Pinpoint the cell where the given text exists, returning its (X, Y) midpoint coordinate. 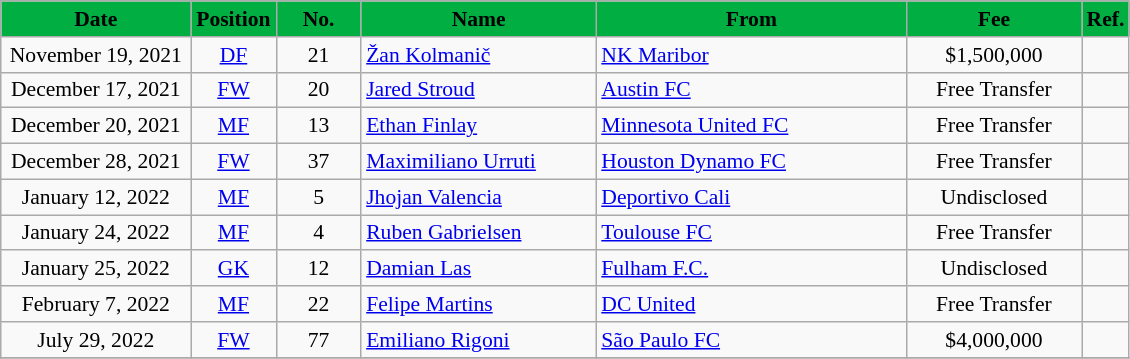
Date (96, 19)
Felipe Martins (478, 304)
5 (318, 197)
Jared Stroud (478, 90)
Damian Las (478, 269)
NK Maribor (751, 55)
Position (234, 19)
February 7, 2022 (96, 304)
Austin FC (751, 90)
Fulham F.C. (751, 269)
12 (318, 269)
DC United (751, 304)
Toulouse FC (751, 233)
July 29, 2022 (96, 340)
December 28, 2021 (96, 162)
December 20, 2021 (96, 126)
January 24, 2022 (96, 233)
DF (234, 55)
Jhojan Valencia (478, 197)
77 (318, 340)
Fee (994, 19)
20 (318, 90)
January 25, 2022 (96, 269)
Ruben Gabrielsen (478, 233)
4 (318, 233)
January 12, 2022 (96, 197)
$1,500,000 (994, 55)
From (751, 19)
November 19, 2021 (96, 55)
22 (318, 304)
No. (318, 19)
37 (318, 162)
GK (234, 269)
São Paulo FC (751, 340)
Ref. (1106, 19)
Minnesota United FC (751, 126)
Emiliano Rigoni (478, 340)
21 (318, 55)
Žan Kolmanič (478, 55)
Ethan Finlay (478, 126)
December 17, 2021 (96, 90)
Houston Dynamo FC (751, 162)
Deportivo Cali (751, 197)
13 (318, 126)
Name (478, 19)
$4,000,000 (994, 340)
Maximiliano Urruti (478, 162)
